Determine the (X, Y) coordinate at the center of the cell enclosing the given text.  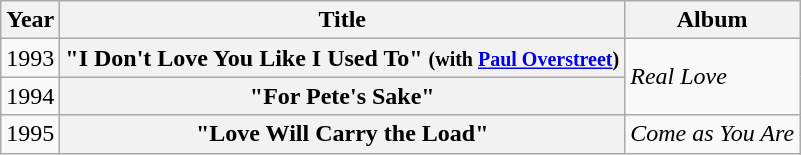
1995 (30, 134)
Real Love (712, 77)
1993 (30, 58)
1994 (30, 96)
Year (30, 20)
Come as You Are (712, 134)
"Love Will Carry the Load" (342, 134)
"I Don't Love You Like I Used To" (with Paul Overstreet) (342, 58)
"For Pete's Sake" (342, 96)
Title (342, 20)
Album (712, 20)
